Determine the [X, Y] coordinate at the center of the cell enclosing the given text.  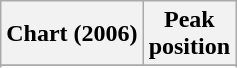
Peakposition [189, 34]
Chart (2006) [72, 34]
